Return the [x, y] coordinate for the center point of the cell that contains the specified text.  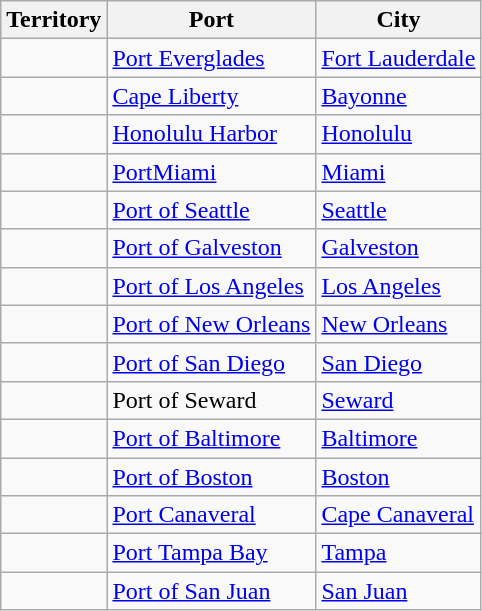
Port of Baltimore [212, 438]
Port of Los Angeles [212, 286]
Port of Seattle [212, 210]
Port Tampa Bay [212, 553]
Port of New Orleans [212, 324]
Seward [398, 400]
Port of San Diego [212, 362]
Galveston [398, 248]
Port of Galveston [212, 248]
San Diego [398, 362]
Baltimore [398, 438]
Port of Seward [212, 400]
Port of Boston [212, 477]
Bayonne [398, 96]
City [398, 20]
Port Canaveral [212, 515]
Honolulu Harbor [212, 134]
Miami [398, 172]
Seattle [398, 210]
Honolulu [398, 134]
Port Everglades [212, 58]
Fort Lauderdale [398, 58]
Port of San Juan [212, 591]
Cape Canaveral [398, 515]
Boston [398, 477]
Tampa [398, 553]
Cape Liberty [212, 96]
PortMiami [212, 172]
Port [212, 20]
New Orleans [398, 324]
Los Angeles [398, 286]
Territory [54, 20]
San Juan [398, 591]
